Capture the cell that displays the provided text and extract its (x, y) central coordinate. 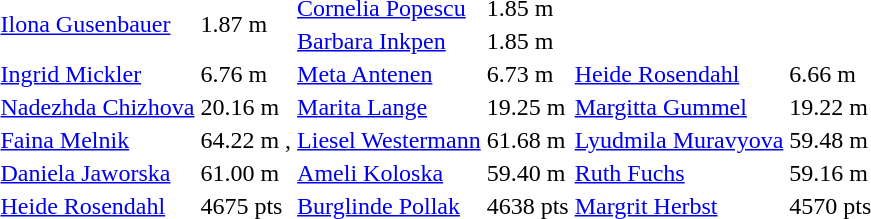
6.76 m (246, 74)
61.68 m (528, 140)
64.22 m , (246, 140)
Liesel Westermann (390, 140)
Margitta Gummel (679, 107)
Ameli Koloska (390, 173)
Marita Lange (390, 107)
Heide Rosendahl (679, 74)
Meta Antenen (390, 74)
61.00 m (246, 173)
59.40 m (528, 173)
20.16 m (246, 107)
19.25 m (528, 107)
6.73 m (528, 74)
Lyudmila Muravyova (679, 140)
Ruth Fuchs (679, 173)
Barbara Inkpen (390, 41)
1.85 m (528, 41)
